Locate the cell with the specified text and output its [x, y] center coordinate. 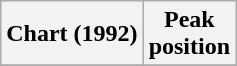
Peakposition [189, 34]
Chart (1992) [72, 34]
